Determine the (X, Y) coordinate at the center of the cell enclosing the given text.  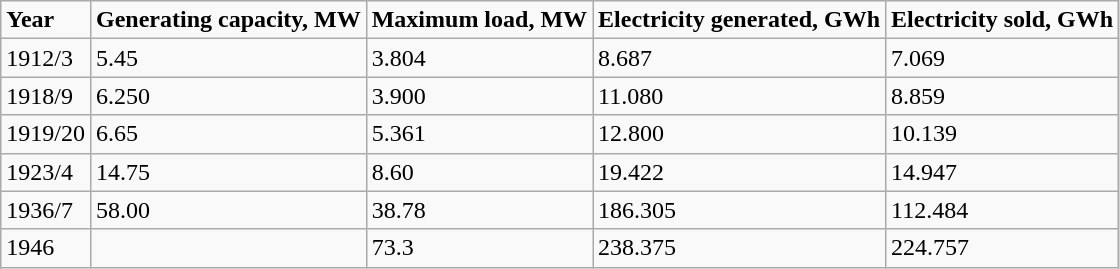
8.60 (479, 172)
8.687 (740, 58)
73.3 (479, 248)
Year (46, 20)
14.947 (1002, 172)
Electricity sold, GWh (1002, 20)
58.00 (228, 210)
1946 (46, 248)
14.75 (228, 172)
1919/20 (46, 134)
6.250 (228, 96)
1936/7 (46, 210)
Maximum load, MW (479, 20)
1918/9 (46, 96)
5.45 (228, 58)
Electricity generated, GWh (740, 20)
8.859 (1002, 96)
7.069 (1002, 58)
3.900 (479, 96)
5.361 (479, 134)
238.375 (740, 248)
3.804 (479, 58)
11.080 (740, 96)
19.422 (740, 172)
186.305 (740, 210)
1923/4 (46, 172)
112.484 (1002, 210)
Generating capacity, MW (228, 20)
38.78 (479, 210)
10.139 (1002, 134)
1912/3 (46, 58)
224.757 (1002, 248)
12.800 (740, 134)
6.65 (228, 134)
